Pinpoint the cell where the given text exists, returning its [X, Y] midpoint coordinate. 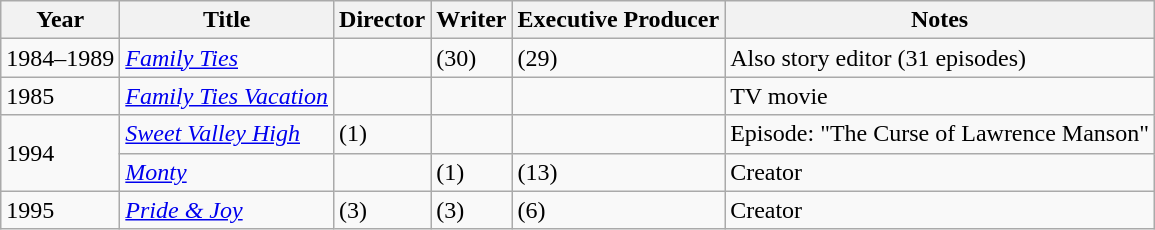
Monty [227, 172]
Sweet Valley High [227, 134]
(30) [472, 58]
(29) [618, 58]
Title [227, 20]
Also story editor (31 episodes) [940, 58]
Executive Producer [618, 20]
Episode: "The Curse of Lawrence Manson" [940, 134]
(6) [618, 210]
1985 [60, 96]
1984–1989 [60, 58]
Director [382, 20]
Pride & Joy [227, 210]
1995 [60, 210]
1994 [60, 153]
TV movie [940, 96]
Year [60, 20]
Notes [940, 20]
Family Ties Vacation [227, 96]
(13) [618, 172]
Family Ties [227, 58]
Writer [472, 20]
